Find where the given text appears and provide that cell's center as [X, Y] coordinate. 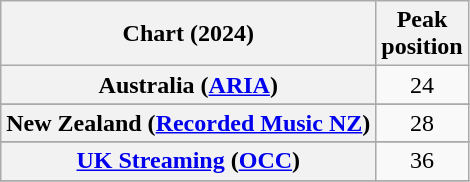
24 [422, 85]
36 [422, 161]
28 [422, 123]
Peakposition [422, 34]
Chart (2024) [188, 34]
New Zealand (Recorded Music NZ) [188, 123]
UK Streaming (OCC) [188, 161]
Australia (ARIA) [188, 85]
